Return the [X, Y] coordinate for the center point of the cell that contains the specified text.  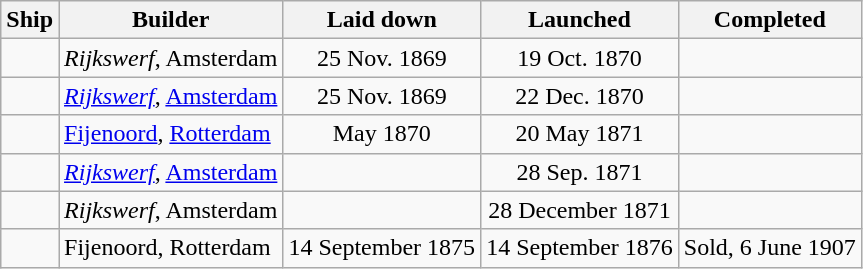
Ship [30, 20]
Launched [580, 20]
28 December 1871 [580, 210]
22 Dec. 1870 [580, 96]
Completed [770, 20]
28 Sep. 1871 [580, 172]
14 September 1875 [382, 248]
Builder [171, 20]
14 September 1876 [580, 248]
May 1870 [382, 134]
19 Oct. 1870 [580, 58]
Laid down [382, 20]
20 May 1871 [580, 134]
Sold, 6 June 1907 [770, 248]
